Identify which cell holds the provided text, then report its [x, y] central coordinate. 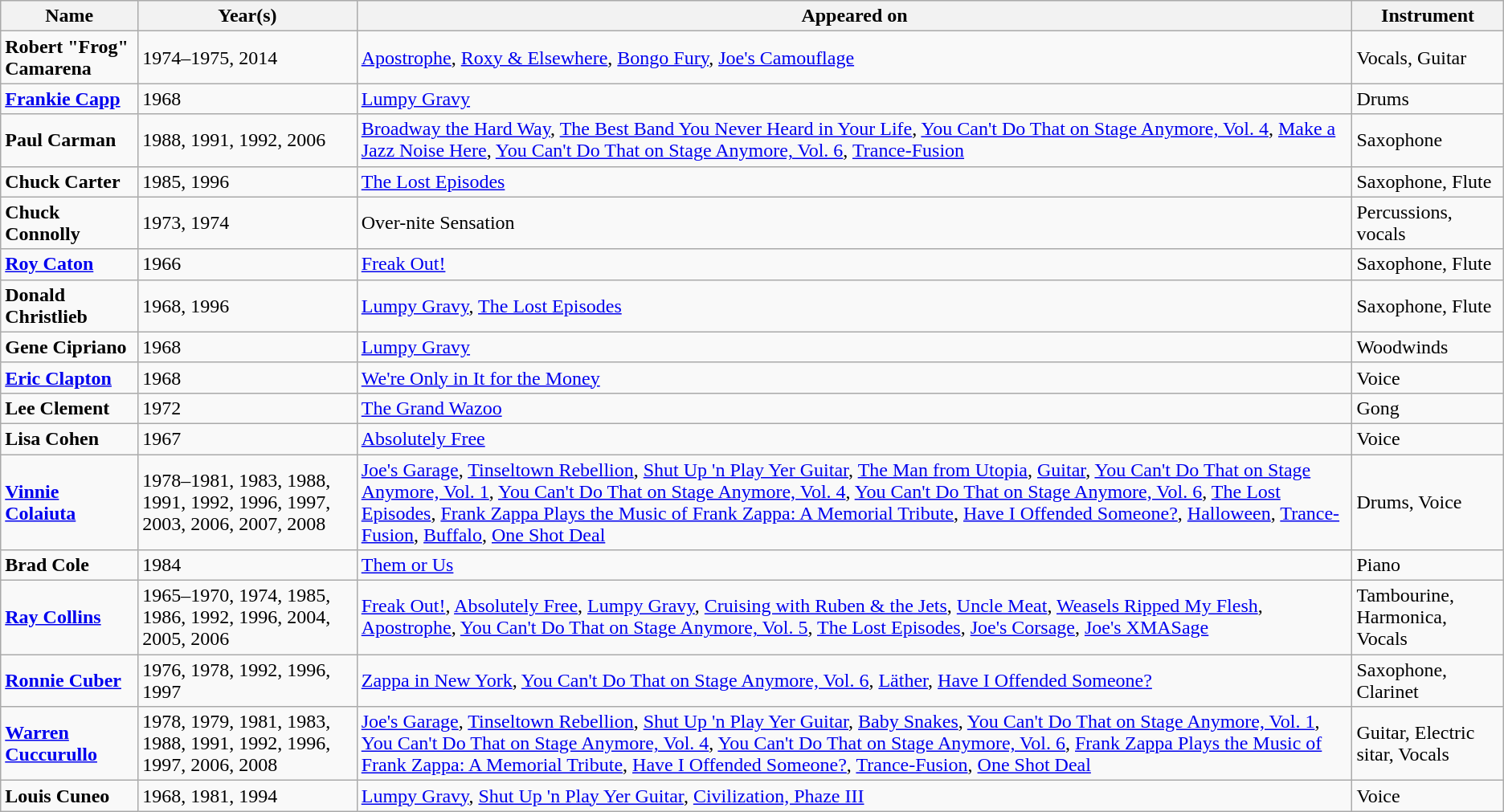
1973, 1974 [247, 223]
1968, 1996 [247, 305]
Saxophone [1428, 140]
Tambourine, Harmonica, Vocals [1428, 618]
Piano [1428, 565]
Lee Clement [69, 408]
1966 [247, 264]
1978–1981, 1983, 1988, 1991, 1992, 1996, 1997, 2003, 2006, 2007, 2008 [247, 503]
Louis Cuneo [69, 796]
Saxophone, Clarinet [1428, 681]
Drums [1428, 99]
Robert "Frog" Camarena [69, 58]
1976, 1978, 1992, 1996, 1997 [247, 681]
Ronnie Cuber [69, 681]
Ray Collins [69, 618]
Gong [1428, 408]
Paul Carman [69, 140]
The Lost Episodes [855, 182]
1965–1970, 1974, 1985, 1986, 1992, 1996, 2004, 2005, 2006 [247, 618]
Vocals, Guitar [1428, 58]
Freak Out! [855, 264]
Chuck Connolly [69, 223]
Brad Cole [69, 565]
Drums, Voice [1428, 503]
Over-nite Sensation [855, 223]
Frankie Capp [69, 99]
1988, 1991, 1992, 2006 [247, 140]
1967 [247, 439]
Roy Caton [69, 264]
Zappa in New York, You Can't Do That on Stage Anymore, Vol. 6, Läther, Have I Offended Someone? [855, 681]
Chuck Carter [69, 182]
1968, 1981, 1994 [247, 796]
Lisa Cohen [69, 439]
Year(s) [247, 16]
Gene Cipriano [69, 347]
Vinnie Colaiuta [69, 503]
Lumpy Gravy, The Lost Episodes [855, 305]
1972 [247, 408]
Apostrophe, Roxy & Elsewhere, Bongo Fury, Joe's Camouflage [855, 58]
Guitar, Electric sitar, Vocals [1428, 744]
Them or Us [855, 565]
Instrument [1428, 16]
1985, 1996 [247, 182]
Name [69, 16]
1978, 1979, 1981, 1983, 1988, 1991, 1992, 1996, 1997, 2006, 2008 [247, 744]
The Grand Wazoo [855, 408]
Warren Cuccurullo [69, 744]
Eric Clapton [69, 377]
1984 [247, 565]
Donald Christlieb [69, 305]
Absolutely Free [855, 439]
Appeared on [855, 16]
We're Only in It for the Money [855, 377]
Woodwinds [1428, 347]
1974–1975, 2014 [247, 58]
Percussions, vocals [1428, 223]
Lumpy Gravy, Shut Up 'n Play Yer Guitar, Civilization, Phaze III [855, 796]
